Output the (x, y) coordinate of the center of the cell containing the given text.  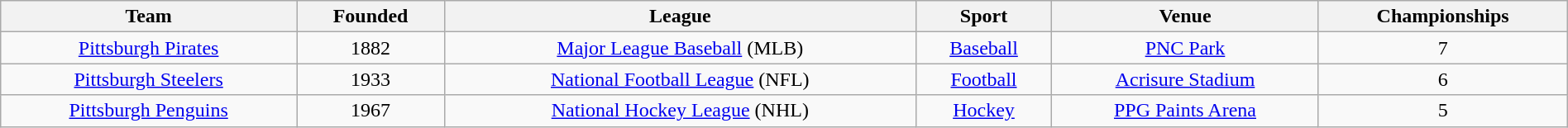
League (681, 17)
Sport (984, 17)
Founded (370, 17)
1933 (370, 79)
6 (1442, 79)
Baseball (984, 48)
PPG Paints Arena (1185, 111)
PNC Park (1185, 48)
1882 (370, 48)
National Football League (NFL) (681, 79)
Championships (1442, 17)
1967 (370, 111)
Team (149, 17)
Hockey (984, 111)
Pittsburgh Steelers (149, 79)
Major League Baseball (MLB) (681, 48)
Venue (1185, 17)
Pittsburgh Penguins (149, 111)
Football (984, 79)
National Hockey League (NHL) (681, 111)
Pittsburgh Pirates (149, 48)
5 (1442, 111)
Acrisure Stadium (1185, 79)
7 (1442, 48)
